Find where the given text appears and provide that cell's center as (X, Y) coordinate. 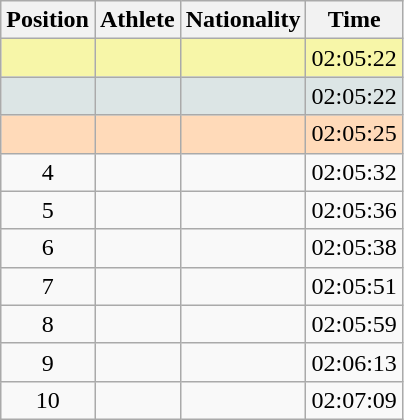
02:07:09 (354, 400)
Nationality (243, 20)
Time (354, 20)
9 (48, 362)
Position (48, 20)
02:05:32 (354, 172)
02:05:38 (354, 248)
7 (48, 286)
5 (48, 210)
Athlete (137, 20)
02:06:13 (354, 362)
10 (48, 400)
4 (48, 172)
02:05:36 (354, 210)
02:05:51 (354, 286)
02:05:59 (354, 324)
8 (48, 324)
02:05:25 (354, 134)
6 (48, 248)
